Capture the cell that displays the provided text and extract its [x, y] central coordinate. 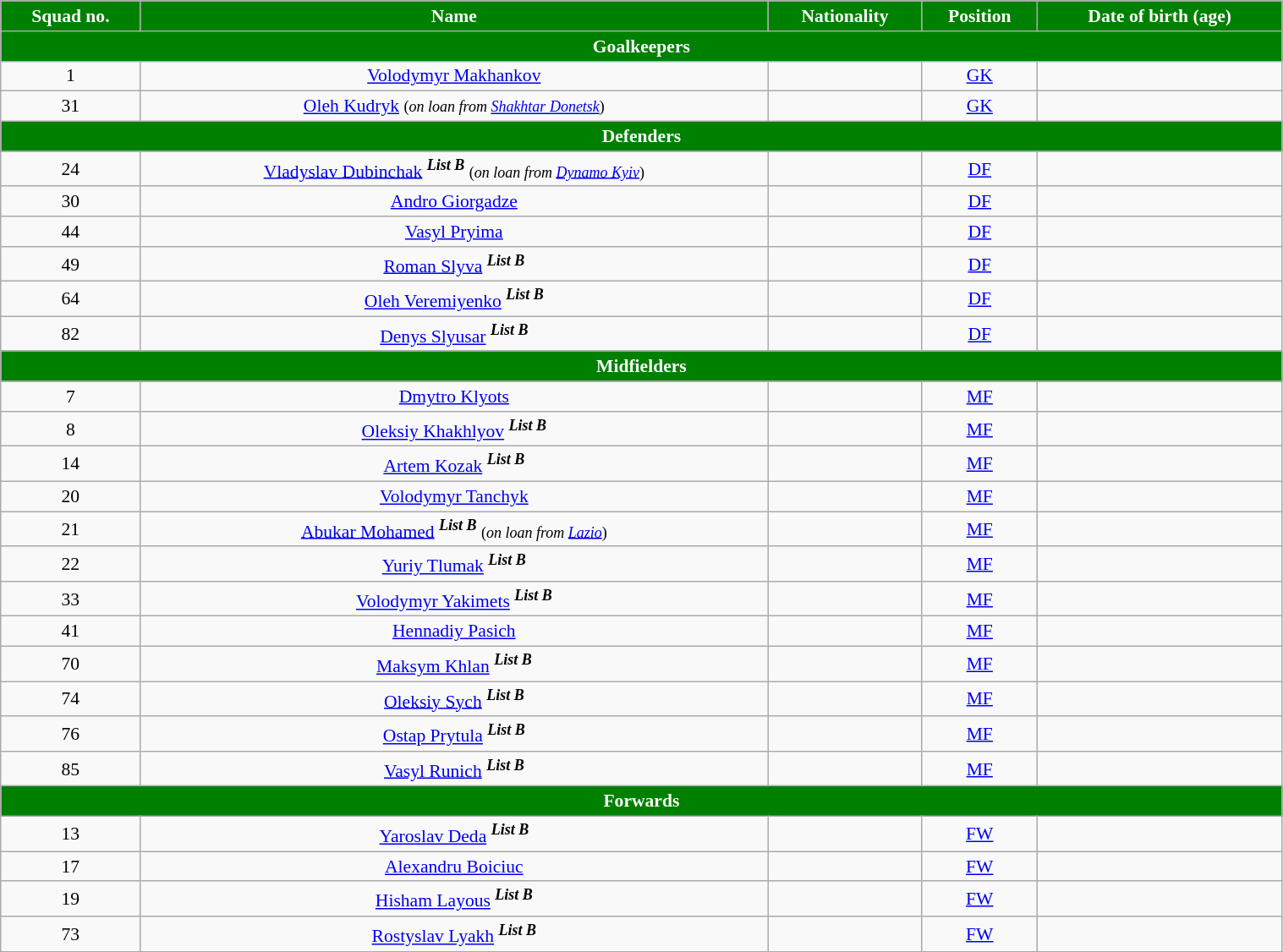
Alexandru Boiciuc [454, 867]
85 [71, 769]
76 [71, 734]
Rostyslav Lyakh List B [454, 933]
Squad no. [71, 16]
7 [71, 397]
19 [71, 900]
Nationality [845, 16]
49 [71, 264]
Oleh Kudryk (on loan from Shakhtar Donetsk) [454, 107]
14 [71, 463]
74 [71, 698]
Vasyl Runich List B [454, 769]
Forwards [641, 802]
33 [71, 599]
Denys Slyusar List B [454, 333]
Dmytro Klyots [454, 397]
Volodymyr Tanchyk [454, 497]
Volodymyr Yakimets List B [454, 599]
Abukar Mohamed List B (on loan from Lazio) [454, 529]
Yuriy Tlumak List B [454, 565]
Position [979, 16]
21 [71, 529]
Oleksiy Khakhlyov List B [454, 429]
Defenders [641, 137]
8 [71, 429]
Date of birth (age) [1160, 16]
64 [71, 299]
Goalkeepers [641, 47]
Hennadiy Pasich [454, 632]
22 [71, 565]
31 [71, 107]
Maksym Khlan List B [454, 665]
Vladyslav Dubinchak List B (on loan from Dynamo Kyiv) [454, 169]
13 [71, 834]
70 [71, 665]
Artem Kozak List B [454, 463]
Yaroslav Deda List B [454, 834]
73 [71, 933]
44 [71, 232]
20 [71, 497]
17 [71, 867]
1 [71, 76]
Midfielders [641, 367]
30 [71, 202]
41 [71, 632]
24 [71, 169]
82 [71, 333]
Oleksiy Sych List B [454, 698]
Volodymyr Makhankov [454, 76]
Oleh Veremiyenko List B [454, 299]
Vasyl Pryima [454, 232]
Hisham Layous List B [454, 900]
Roman Slyva List B [454, 264]
Ostap Prytula List B [454, 734]
Andro Giorgadze [454, 202]
Name [454, 16]
